From the cell containing the given text, extract its center point as (x, y) coordinate. 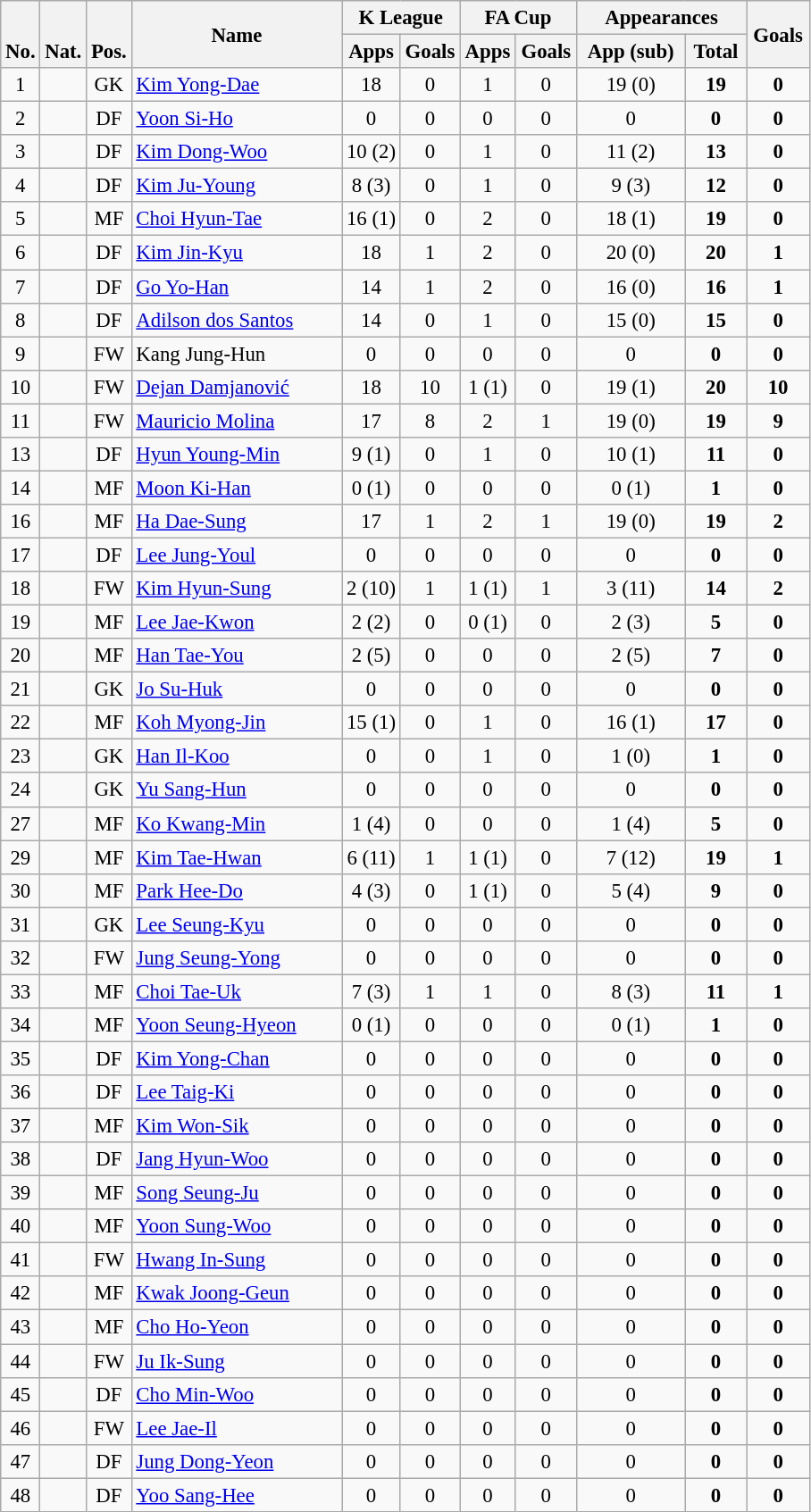
31 (21, 924)
Kim Tae-Hwan (237, 857)
45 (21, 1394)
Lee Jae-Kwon (237, 622)
Lee Jae-Il (237, 1428)
Hwang In-Sung (237, 1260)
Cho Min-Woo (237, 1394)
Yu Sang-Hun (237, 790)
Kim Yong-Dae (237, 85)
44 (21, 1361)
15 (716, 320)
Name (237, 34)
9 (3) (631, 186)
Appearances (661, 18)
7 (3) (372, 991)
Kim Ju-Young (237, 186)
Lee Taig-Ki (237, 1092)
Adilson dos Santos (237, 320)
18 (1) (631, 219)
35 (21, 1058)
40 (21, 1226)
24 (21, 790)
32 (21, 958)
38 (21, 1159)
4 (3) (372, 890)
19 (1) (631, 387)
2 (3) (631, 622)
Mauricio Molina (237, 421)
43 (21, 1327)
Jung Seung-Yong (237, 958)
Yoon Sung-Woo (237, 1226)
37 (21, 1126)
39 (21, 1193)
46 (21, 1428)
29 (21, 857)
Han Tae-You (237, 656)
Park Hee-Do (237, 890)
42 (21, 1294)
Kang Jung-Hun (237, 354)
No. (21, 34)
Yoo Sang-Hee (237, 1495)
20 (0) (631, 253)
41 (21, 1260)
1 (0) (631, 756)
Yoon Si-Ho (237, 119)
6 (21, 253)
Choi Tae-Uk (237, 991)
27 (21, 823)
Kwak Joong-Geun (237, 1294)
Kim Dong-Woo (237, 152)
23 (21, 756)
5 (4) (631, 890)
Ko Kwang-Min (237, 823)
9 (1) (372, 455)
Song Seung-Ju (237, 1193)
12 (716, 186)
3 (21, 152)
7 (12) (631, 857)
Cho Ho-Yeon (237, 1327)
Total (716, 52)
Dejan Damjanović (237, 387)
15 (1) (372, 723)
6 (11) (372, 857)
16 (0) (631, 287)
Jung Dong-Yeon (237, 1461)
Kim Hyun-Sung (237, 589)
21 (21, 689)
4 (21, 186)
3 (11) (631, 589)
10 (2) (372, 152)
33 (21, 991)
Lee Seung-Kyu (237, 924)
10 (1) (631, 455)
Han Il-Koo (237, 756)
Yoon Seung-Hyeon (237, 1025)
48 (21, 1495)
Kim Yong-Chan (237, 1058)
Nat. (63, 34)
FA Cup (518, 18)
22 (21, 723)
34 (21, 1025)
Jo Su-Huk (237, 689)
App (sub) (631, 52)
47 (21, 1461)
15 (0) (631, 320)
Koh Myong-Jin (237, 723)
Moon Ki-Han (237, 488)
Ha Dae-Sung (237, 522)
Choi Hyun-Tae (237, 219)
Ju Ik-Sung (237, 1361)
36 (21, 1092)
Lee Jung-Youl (237, 555)
Pos. (109, 34)
Hyun Young-Min (237, 455)
2 (10) (372, 589)
Go Yo-Han (237, 287)
Kim Won-Sik (237, 1126)
Jang Hyun-Woo (237, 1159)
K League (401, 18)
30 (21, 890)
2 (2) (372, 622)
11 (2) (631, 152)
Kim Jin-Kyu (237, 253)
